Output the [X, Y] coordinate of the center of the cell containing the given text.  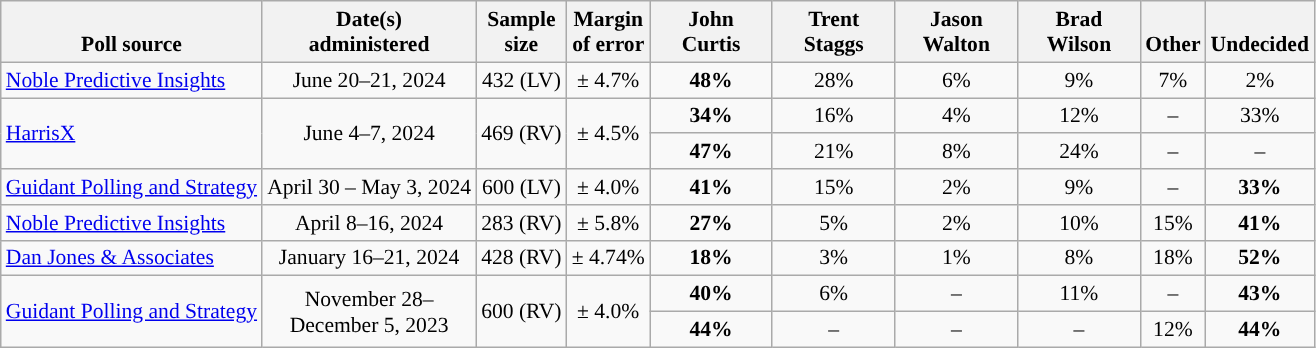
7% [1172, 80]
TrentStaggs [834, 32]
34% [712, 116]
JasonWalton [956, 32]
283 (RV) [522, 223]
June 4–7, 2024 [369, 134]
JohnCurtis [712, 32]
48% [712, 80]
Undecided [1260, 32]
± 4.74% [608, 258]
± 4.7% [608, 80]
600 (LV) [522, 187]
10% [1080, 223]
April 8–16, 2024 [369, 223]
52% [1260, 258]
± 5.8% [608, 223]
5% [834, 223]
21% [834, 152]
24% [1080, 152]
BradWilson [1080, 32]
April 30 – May 3, 2024 [369, 187]
1% [956, 258]
43% [1260, 294]
428 (RV) [522, 258]
432 (LV) [522, 80]
HarrisX [132, 134]
Marginof error [608, 32]
Dan Jones & Associates [132, 258]
Date(s)administered [369, 32]
16% [834, 116]
4% [956, 116]
600 (RV) [522, 312]
January 16–21, 2024 [369, 258]
Other [1172, 32]
11% [1080, 294]
3% [834, 258]
28% [834, 80]
June 20–21, 2024 [369, 80]
Poll source [132, 32]
± 4.5% [608, 134]
27% [712, 223]
November 28–December 5, 2023 [369, 312]
469 (RV) [522, 134]
40% [712, 294]
Samplesize [522, 32]
47% [712, 152]
